Scan for the cell matching the given text and deliver its (X, Y) coordinate at center. 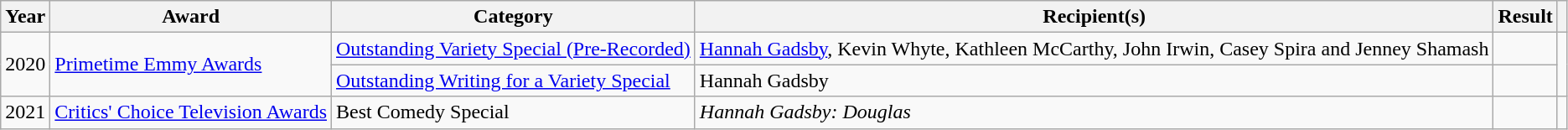
Critics' Choice Television Awards (191, 112)
2021 (25, 112)
Year (25, 17)
Outstanding Writing for a Variety Special (514, 81)
Best Comedy Special (514, 112)
Hannah Gadsby (1094, 81)
Hannah Gadsby, Kevin Whyte, Kathleen McCarthy, John Irwin, Casey Spira and Jenney Shamash (1094, 49)
Award (191, 17)
Recipient(s) (1094, 17)
Primetime Emmy Awards (191, 65)
2020 (25, 65)
Hannah Gadsby: Douglas (1094, 112)
Category (514, 17)
Result (1525, 17)
Outstanding Variety Special (Pre-Recorded) (514, 49)
